Capture the cell that displays the provided text and extract its (x, y) central coordinate. 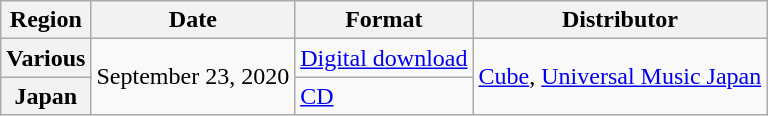
Various (46, 58)
CD (384, 96)
Japan (46, 96)
Format (384, 20)
Region (46, 20)
September 23, 2020 (193, 77)
Date (193, 20)
Distributor (620, 20)
Digital download (384, 58)
Cube, Universal Music Japan (620, 77)
